Scan for the cell matching the given text and deliver its (x, y) coordinate at center. 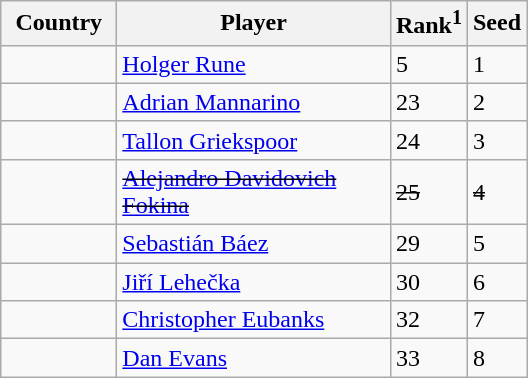
1 (496, 64)
Adrian Mannarino (254, 102)
Tallon Griekspoor (254, 140)
23 (428, 102)
Sebastián Báez (254, 244)
8 (496, 358)
24 (428, 140)
30 (428, 282)
33 (428, 358)
Rank1 (428, 24)
Holger Rune (254, 64)
Seed (496, 24)
Christopher Eubanks (254, 320)
Dan Evans (254, 358)
6 (496, 282)
Jiří Lehečka (254, 282)
3 (496, 140)
Country (59, 24)
7 (496, 320)
Alejandro Davidovich Fokina (254, 192)
Player (254, 24)
2 (496, 102)
4 (496, 192)
25 (428, 192)
29 (428, 244)
32 (428, 320)
